For the text-containing cell, return its midpoint in [x, y] coordinate format. 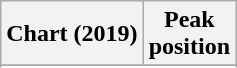
Chart (2019) [72, 34]
Peakposition [189, 34]
